Return (x, y) of the center of cell containing provided text 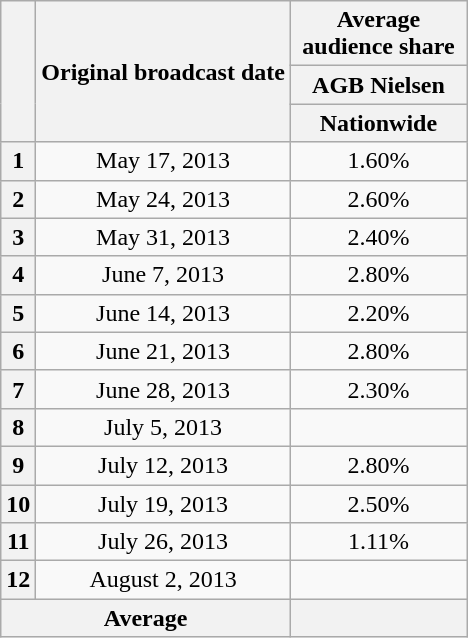
8 (18, 427)
AGB Nielsen (378, 85)
11 (18, 542)
July 19, 2013 (164, 503)
2.40% (378, 237)
May 24, 2013 (164, 199)
June 21, 2013 (164, 351)
Average audience share (378, 34)
June 14, 2013 (164, 313)
May 31, 2013 (164, 237)
Average (146, 618)
2.50% (378, 503)
10 (18, 503)
7 (18, 389)
Nationwide (378, 123)
9 (18, 465)
August 2, 2013 (164, 580)
July 26, 2013 (164, 542)
1.11% (378, 542)
May 17, 2013 (164, 161)
June 7, 2013 (164, 275)
2.60% (378, 199)
2.30% (378, 389)
2.20% (378, 313)
12 (18, 580)
1 (18, 161)
Original broadcast date (164, 72)
2 (18, 199)
1.60% (378, 161)
July 5, 2013 (164, 427)
4 (18, 275)
July 12, 2013 (164, 465)
6 (18, 351)
5 (18, 313)
3 (18, 237)
June 28, 2013 (164, 389)
